Locate the cell with the specified text and output its [X, Y] center coordinate. 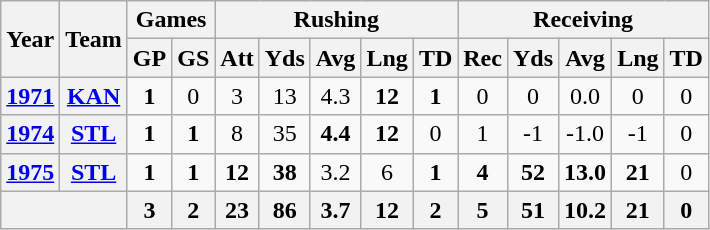
4 [483, 172]
10.2 [586, 210]
1971 [30, 96]
KAN [94, 96]
Rec [483, 58]
6 [387, 172]
86 [284, 210]
Rushing [336, 20]
23 [237, 210]
13 [284, 96]
51 [532, 210]
GP [149, 58]
52 [532, 172]
Year [30, 39]
5 [483, 210]
0.0 [586, 96]
38 [284, 172]
Team [94, 39]
4.4 [336, 134]
13.0 [586, 172]
Receiving [584, 20]
4.3 [336, 96]
-1.0 [586, 134]
Att [237, 58]
3.2 [336, 172]
1975 [30, 172]
1974 [30, 134]
Games [170, 20]
35 [284, 134]
8 [237, 134]
GS [194, 58]
3.7 [336, 210]
